Extract the (X, Y) coordinate from the center of the cell holding the provided text.  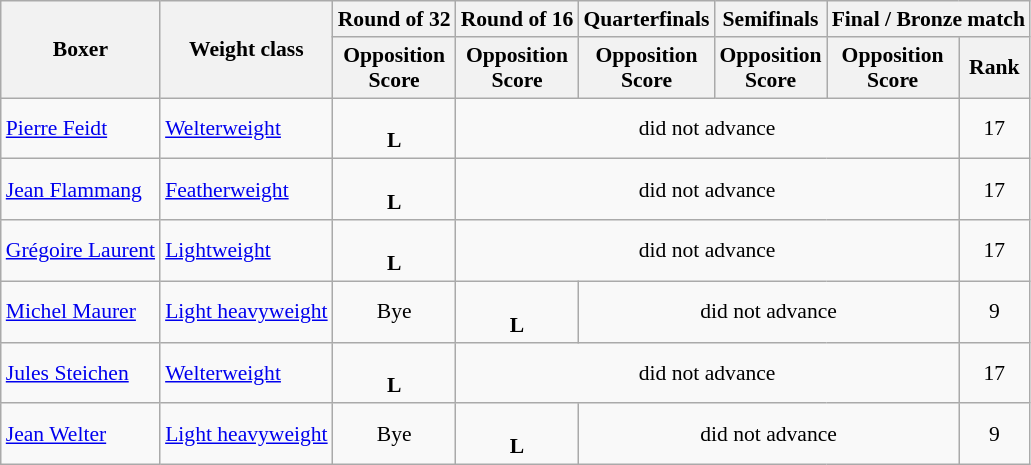
Pierre Feidt (80, 128)
Michel Maurer (80, 312)
Round of 32 (394, 19)
Jean Flammang (80, 190)
Lightweight (246, 250)
Final / Bronze match (928, 19)
Quarterfinals (646, 19)
Rank (994, 68)
Jules Steichen (80, 372)
Jean Welter (80, 434)
Featherweight (246, 190)
Round of 16 (518, 19)
Grégoire Laurent (80, 250)
Boxer (80, 50)
Semifinals (770, 19)
Weight class (246, 50)
